For the text-containing cell, return its midpoint in (x, y) coordinate format. 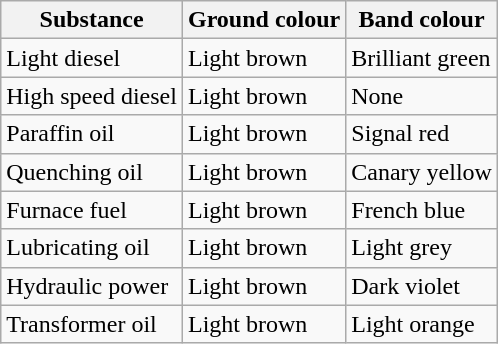
Light grey (422, 248)
None (422, 96)
Brilliant green (422, 58)
Canary yellow (422, 172)
Furnace fuel (92, 210)
Ground colour (264, 20)
French blue (422, 210)
Lubricating oil (92, 248)
Paraffin oil (92, 134)
Signal red (422, 134)
Light orange (422, 324)
Band colour (422, 20)
High speed diesel (92, 96)
Substance (92, 20)
Dark violet (422, 286)
Quenching oil (92, 172)
Hydraulic power (92, 286)
Light diesel (92, 58)
Transformer oil (92, 324)
